Pinpoint the cell where the given text exists, returning its (X, Y) midpoint coordinate. 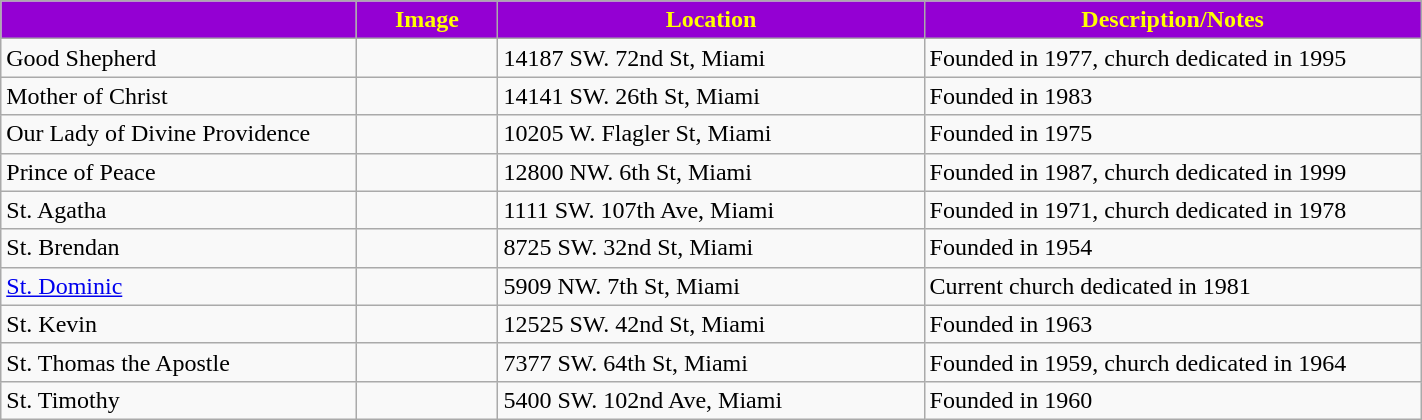
Current church dedicated in 1981 (1172, 286)
12800 NW. 6th St, Miami (711, 172)
5909 NW. 7th St, Miami (711, 286)
Founded in 1977, church dedicated in 1995 (1172, 58)
St. Dominic (178, 286)
Founded in 1987, church dedicated in 1999 (1172, 172)
12525 SW. 42nd St, Miami (711, 324)
7377 SW. 64th St, Miami (711, 362)
1111 SW. 107th Ave, Miami (711, 210)
14187 SW. 72nd St, Miami (711, 58)
8725 SW. 32nd St, Miami (711, 248)
10205 W. Flagler St, Miami (711, 134)
5400 SW. 102nd Ave, Miami (711, 400)
Founded in 1971, church dedicated in 1978 (1172, 210)
Founded in 1963 (1172, 324)
St. Kevin (178, 324)
St. Brendan (178, 248)
Founded in 1959, church dedicated in 1964 (1172, 362)
Our Lady of Divine Providence (178, 134)
Description/Notes (1172, 20)
Prince of Peace (178, 172)
Location (711, 20)
St. Timothy (178, 400)
St. Thomas the Apostle (178, 362)
Mother of Christ (178, 96)
14141 SW. 26th St, Miami (711, 96)
St. Agatha (178, 210)
Good Shepherd (178, 58)
Founded in 1954 (1172, 248)
Founded in 1975 (1172, 134)
Image (427, 20)
Founded in 1983 (1172, 96)
Founded in 1960 (1172, 400)
